Provide the (X, Y) coordinate of the cell's center where the given text is located.  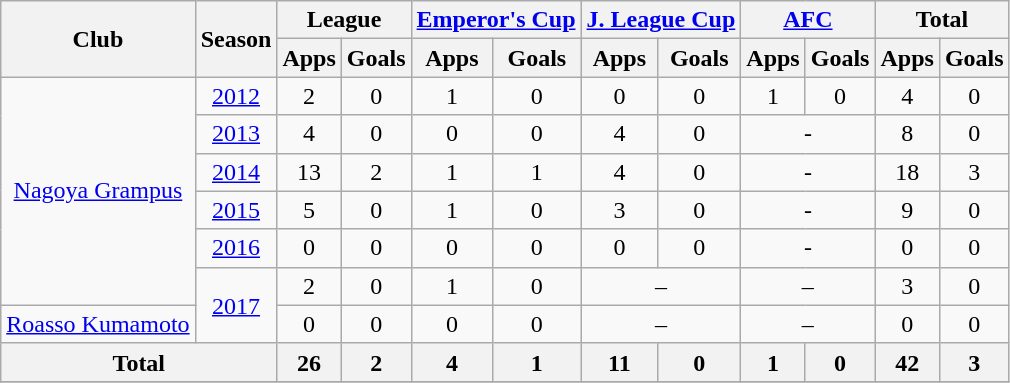
8 (907, 134)
Season (236, 39)
Nagoya Grampus (98, 191)
42 (907, 362)
Emperor's Cup (496, 20)
2013 (236, 134)
Roasso Kumamoto (98, 324)
13 (309, 172)
2012 (236, 96)
J. League Cup (661, 20)
5 (309, 210)
2014 (236, 172)
AFC (808, 20)
2015 (236, 210)
18 (907, 172)
26 (309, 362)
League (344, 20)
2017 (236, 305)
11 (620, 362)
9 (907, 210)
Club (98, 39)
2016 (236, 248)
